Identify which cell holds the provided text, then report its [X, Y] central coordinate. 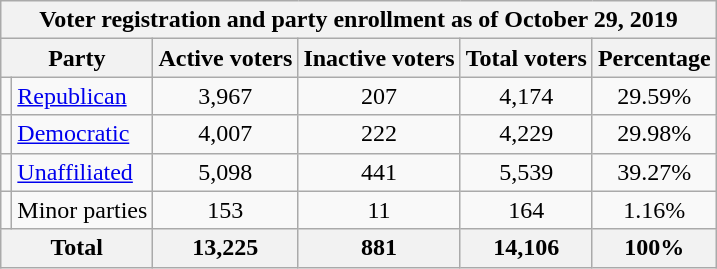
441 [379, 172]
1.16% [654, 210]
4,007 [226, 134]
Party [77, 58]
Percentage [654, 58]
Democratic [82, 134]
Total voters [526, 58]
5,539 [526, 172]
29.59% [654, 96]
3,967 [226, 96]
Voter registration and party enrollment as of October 29, 2019 [359, 20]
14,106 [526, 248]
Active voters [226, 58]
153 [226, 210]
4,229 [526, 134]
4,174 [526, 96]
5,098 [226, 172]
100% [654, 248]
39.27% [654, 172]
Total [77, 248]
11 [379, 210]
207 [379, 96]
Republican [82, 96]
13,225 [226, 248]
Unaffiliated [82, 172]
Inactive voters [379, 58]
Minor parties [82, 210]
29.98% [654, 134]
222 [379, 134]
164 [526, 210]
881 [379, 248]
